Search for the cell housing the specified text and yield its (x, y) center coordinate. 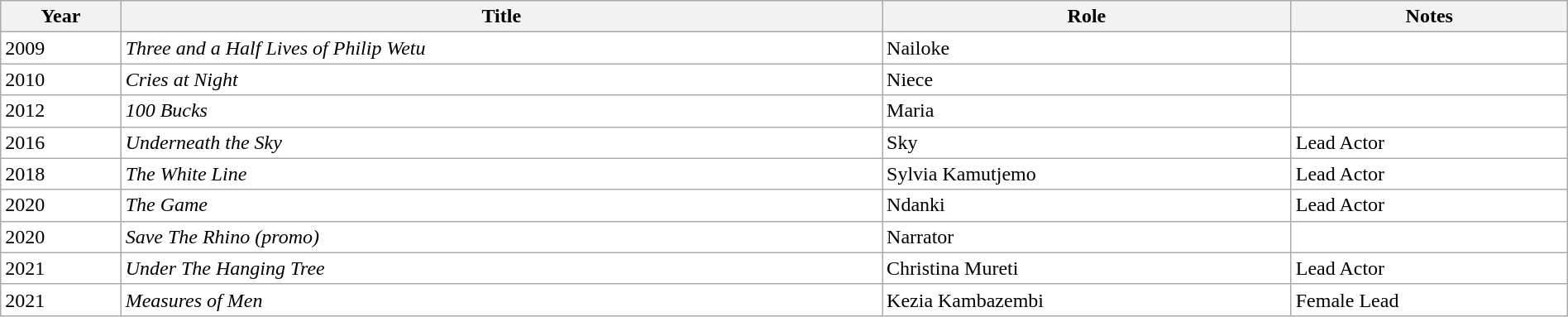
Christina Mureti (1087, 268)
100 Bucks (501, 111)
Ndanki (1087, 205)
2010 (61, 79)
Underneath the Sky (501, 142)
Narrator (1087, 237)
Three and a Half Lives of Philip Wetu (501, 48)
Notes (1429, 17)
Sylvia Kamutjemo (1087, 174)
The Game (501, 205)
Female Lead (1429, 300)
2009 (61, 48)
Niece (1087, 79)
Measures of Men (501, 300)
Sky (1087, 142)
Save The Rhino (promo) (501, 237)
Cries at Night (501, 79)
2012 (61, 111)
Under The Hanging Tree (501, 268)
Role (1087, 17)
Maria (1087, 111)
Kezia Kambazembi (1087, 300)
2016 (61, 142)
Title (501, 17)
The White Line (501, 174)
2018 (61, 174)
Year (61, 17)
Nailoke (1087, 48)
